Return the [x, y] coordinate for the center point of the cell that contains the specified text.  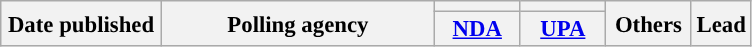
NDA [477, 30]
Lead [721, 24]
Others [649, 24]
Date published [82, 24]
Polling agency [298, 24]
UPA [563, 30]
